Extract the (X, Y) coordinate from the center of the cell holding the provided text.  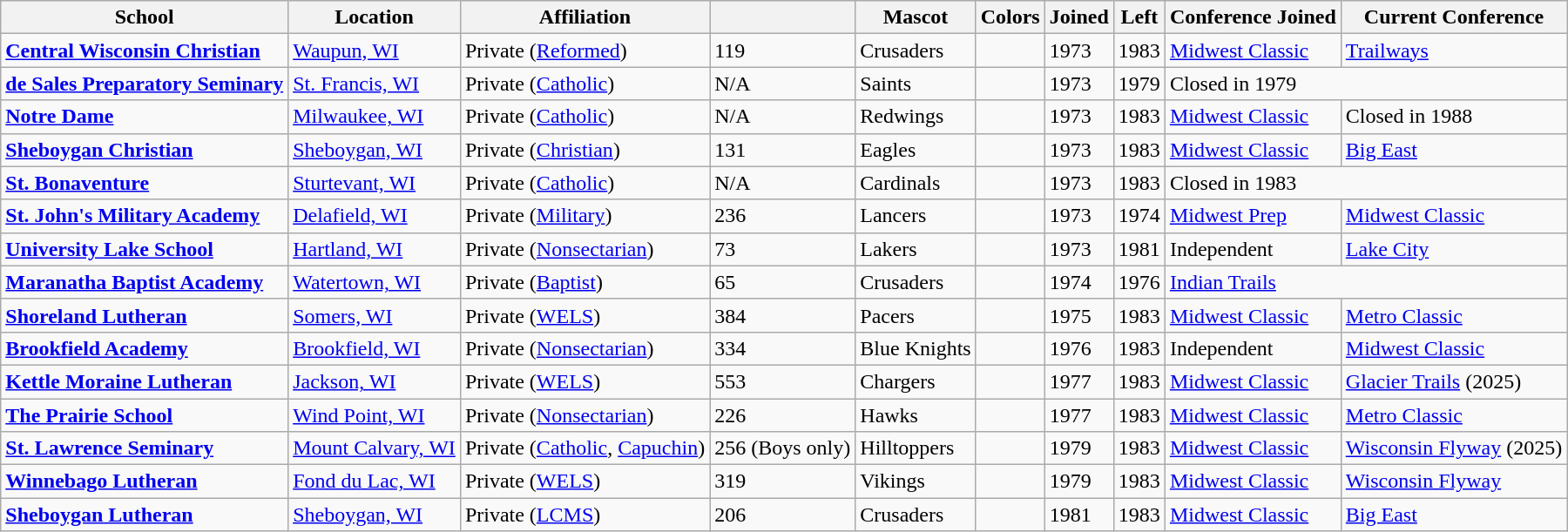
Eagles (916, 150)
Pacers (916, 315)
Wisconsin Flyway (1453, 481)
St. Bonaventure (145, 183)
Sheboygan Christian (145, 150)
Brookfield, WI (375, 348)
73 (782, 249)
St. Francis, WI (375, 84)
The Prairie School (145, 415)
Mount Calvary, WI (375, 448)
Closed in 1988 (1453, 117)
256 (Boys only) (782, 448)
Wisconsin Flyway (2025) (1453, 448)
Chargers (916, 381)
St. Lawrence Seminary (145, 448)
Jackson, WI (375, 381)
Somers, WI (375, 315)
Waupun, WI (375, 51)
Private (Military) (585, 216)
Joined (1078, 17)
Lakers (916, 249)
Hartland, WI (375, 249)
Left (1139, 17)
Central Wisconsin Christian (145, 51)
Winnebago Lutheran (145, 481)
Lancers (916, 216)
Redwings (916, 117)
Trailways (1453, 51)
Hawks (916, 415)
Wind Point, WI (375, 415)
553 (782, 381)
Fond du Lac, WI (375, 481)
Indian Trails (1366, 282)
Vikings (916, 481)
Cardinals (916, 183)
Brookfield Academy (145, 348)
Midwest Prep (1253, 216)
236 (782, 216)
Watertown, WI (375, 282)
Affiliation (585, 17)
119 (782, 51)
Notre Dame (145, 117)
Private (Catholic, Capuchin) (585, 448)
Hilltoppers (916, 448)
206 (782, 515)
Sturtevant, WI (375, 183)
319 (782, 481)
Saints (916, 84)
226 (782, 415)
School (145, 17)
65 (782, 282)
Mascot (916, 17)
Conference Joined (1253, 17)
Location (375, 17)
384 (782, 315)
Private (Christian) (585, 150)
Lake City (1453, 249)
Colors (1010, 17)
Kettle Moraine Lutheran (145, 381)
de Sales Preparatory Seminary (145, 84)
Milwaukee, WI (375, 117)
Sheboygan Lutheran (145, 515)
1975 (1078, 315)
Current Conference (1453, 17)
Shoreland Lutheran (145, 315)
Private (Baptist) (585, 282)
Private (Reformed) (585, 51)
Private (LCMS) (585, 515)
St. John's Military Academy (145, 216)
131 (782, 150)
University Lake School (145, 249)
Closed in 1979 (1366, 84)
Blue Knights (916, 348)
Delafield, WI (375, 216)
Closed in 1983 (1366, 183)
Maranatha Baptist Academy (145, 282)
334 (782, 348)
Glacier Trails (2025) (1453, 381)
